Determine the [x, y] coordinate at the center of the cell enclosing the given text.  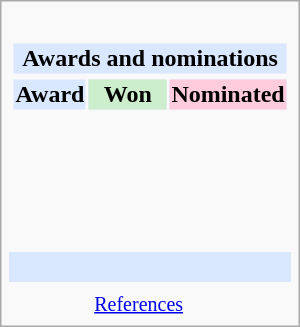
References [138, 304]
Won [128, 95]
Award [50, 95]
Awards and nominations [150, 59]
Awards and nominations Award Won Nominated [150, 129]
Nominated [228, 95]
